Scan for the cell matching the given text and deliver its [x, y] coordinate at center. 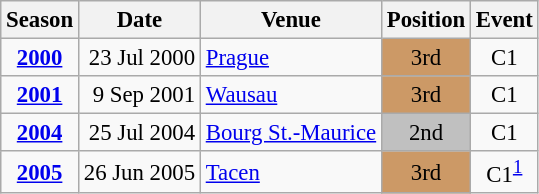
2nd [426, 133]
2001 [40, 95]
26 Jun 2005 [139, 172]
2004 [40, 133]
Tacen [290, 172]
2005 [40, 172]
2000 [40, 58]
9 Sep 2001 [139, 95]
Date [139, 20]
Position [426, 20]
25 Jul 2004 [139, 133]
Event [505, 20]
23 Jul 2000 [139, 58]
Prague [290, 58]
Season [40, 20]
C11 [505, 172]
Bourg St.-Maurice [290, 133]
Venue [290, 20]
Wausau [290, 95]
